Capture the cell that displays the provided text and extract its [X, Y] central coordinate. 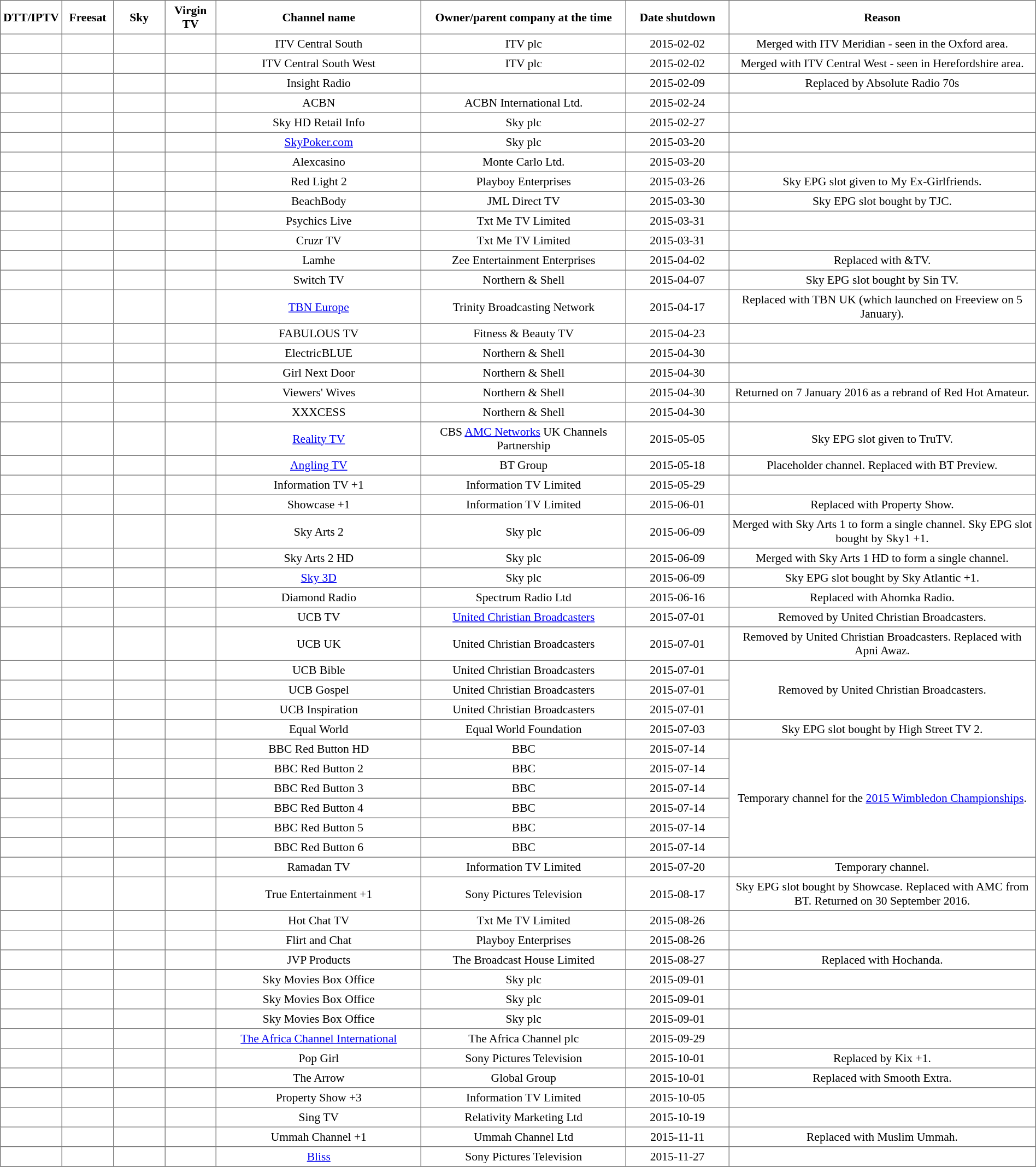
Temporary channel for the 2015 Wimbledon Championships. [882, 798]
Replaced with Hochanda. [882, 960]
Switch TV [319, 280]
True Entertainment +1 [319, 894]
UCB Inspiration [319, 709]
Property Show +3 [319, 1098]
Sky EPG slot bought by Sky Atlantic +1. [882, 578]
Sky EPG slot given to TruTV. [882, 439]
Replaced by Absolute Radio 70s [882, 83]
FABULOUS TV [319, 333]
Hot Chat TV [319, 920]
Pop Girl [319, 1058]
2015-05-05 [678, 439]
Sky [139, 17]
Ummah Channel +1 [319, 1137]
Trinity Broadcasting Network [523, 307]
Reality TV [319, 439]
2015-06-16 [678, 597]
Viewers' Wives [319, 392]
Replaced with TBN UK (which launched on Freeview on 5 January). [882, 307]
Global Group [523, 1078]
Bliss [319, 1157]
The Arrow [319, 1078]
BBC Red Button HD [319, 749]
Sky EPG slot given to My Ex-Girlfriends. [882, 181]
2015-11-11 [678, 1137]
Removed by United Christian Broadcasters. Replaced with Apni Awaz. [882, 644]
Diamond Radio [319, 597]
Information TV +1 [319, 485]
2015-04-17 [678, 307]
ITV Central South West [319, 63]
2015-02-24 [678, 103]
2015-05-29 [678, 485]
2015-11-27 [678, 1157]
Replaced with Smooth Extra. [882, 1078]
Spectrum Radio Ltd [523, 597]
The Africa Channel plc [523, 1039]
Merged with Sky Arts 1 HD to form a single channel. [882, 558]
2015-04-07 [678, 280]
Insight Radio [319, 83]
CBS AMC Networks UK Channels Partnership [523, 439]
Sky EPG slot bought by High Street TV 2. [882, 729]
BBC Red Button 3 [319, 788]
Channel name [319, 17]
SkyPoker.com [319, 142]
BBC Red Button 5 [319, 828]
JML Direct TV [523, 201]
2015-02-27 [678, 122]
Replaced with Ahomka Radio. [882, 597]
Date shutdown [678, 17]
TBN Europe [319, 307]
2015-07-03 [678, 729]
2015-06-01 [678, 505]
2015-08-27 [678, 960]
Reason [882, 17]
Flirt and Chat [319, 940]
ACBN International Ltd. [523, 103]
2015-05-18 [678, 465]
Returned on 7 January 2016 as a rebrand of Red Hot Amateur. [882, 392]
Psychics Live [319, 221]
UCB Gospel [319, 690]
Zee Entertainment Enterprises [523, 260]
Sky Arts 2 [319, 531]
Cruzr TV [319, 241]
Sky EPG slot bought by TJC. [882, 201]
Showcase +1 [319, 505]
2015-03-26 [678, 181]
Sky EPG slot bought by Showcase. Replaced with AMC from BT. Returned on 30 September 2016. [882, 894]
Owner/parent company at the time [523, 17]
Sky Arts 2 HD [319, 558]
Sky 3D [319, 578]
XXXCESS [319, 412]
Temporary channel. [882, 867]
BeachBody [319, 201]
DTT/IPTV [31, 17]
UCB Bible [319, 670]
Merged with Sky Arts 1 to form a single channel. Sky EPG slot bought by Sky1 +1. [882, 531]
Virgin TV [191, 17]
Girl Next Door [319, 373]
2015-03-30 [678, 201]
Fitness & Beauty TV [523, 333]
Sing TV [319, 1117]
Ummah Channel Ltd [523, 1137]
Placeholder channel. Replaced with BT Preview. [882, 465]
Replaced with Property Show. [882, 505]
2015-02-09 [678, 83]
BT Group [523, 465]
Sky EPG slot bought by Sin TV. [882, 280]
Merged with ITV Central West - seen in Herefordshire area. [882, 63]
2015-10-05 [678, 1098]
2015-04-23 [678, 333]
Freesat [87, 17]
2015-08-17 [678, 894]
Replaced with &TV. [882, 260]
Replaced with Muslim Ummah. [882, 1137]
ACBN [319, 103]
Relativity Marketing Ltd [523, 1117]
Replaced by Kix +1. [882, 1058]
BBC Red Button 4 [319, 808]
Equal World [319, 729]
Alexcasino [319, 162]
2015-10-19 [678, 1117]
UCB UK [319, 644]
ITV Central South [319, 44]
Merged with ITV Meridian - seen in the Oxford area. [882, 44]
UCB TV [319, 617]
Equal World Foundation [523, 729]
Red Light 2 [319, 181]
2015-07-20 [678, 867]
The Broadcast House Limited [523, 960]
BBC Red Button 6 [319, 847]
Sky HD Retail Info [319, 122]
ElectricBLUE [319, 353]
Lamhe [319, 260]
Monte Carlo Ltd. [523, 162]
2015-09-29 [678, 1039]
The Africa Channel International [319, 1039]
Ramadan TV [319, 867]
2015-04-02 [678, 260]
Angling TV [319, 465]
JVP Products [319, 960]
BBC Red Button 2 [319, 769]
